Return (x, y) of the center of cell containing provided text 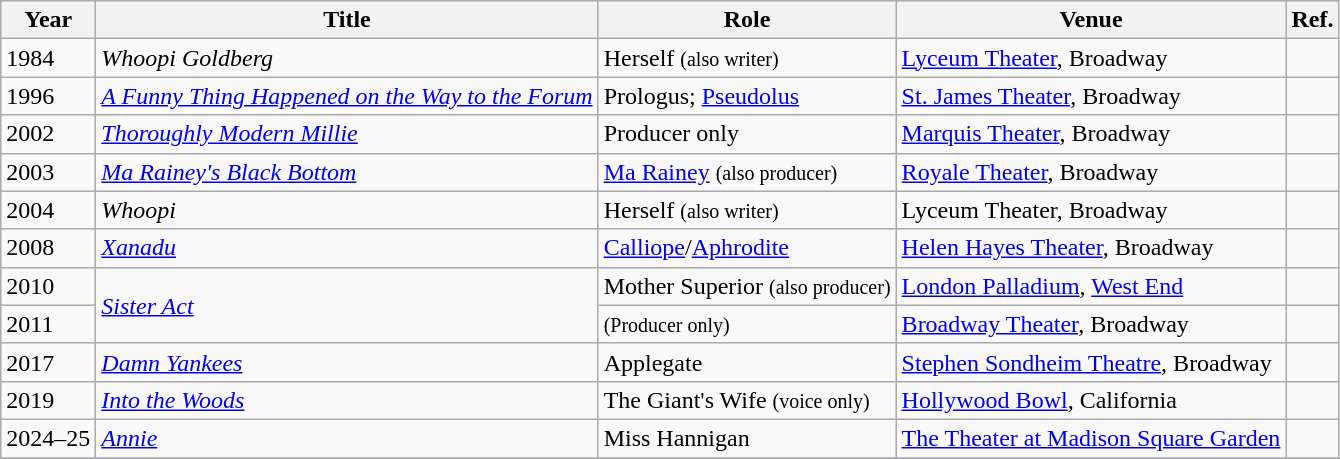
Ref. (1312, 20)
2004 (48, 210)
2017 (48, 362)
Sister Act (347, 305)
1996 (48, 96)
Stephen Sondheim Theatre, Broadway (1091, 362)
Damn Yankees (347, 362)
2010 (48, 286)
2024–25 (48, 438)
St. James Theater, Broadway (1091, 96)
Producer only (747, 134)
2011 (48, 324)
Ma Rainey (also producer) (747, 172)
A Funny Thing Happened on the Way to the Forum (347, 96)
Broadway Theater, Broadway (1091, 324)
Title (347, 20)
Whoopi Goldberg (347, 58)
Helen Hayes Theater, Broadway (1091, 248)
Mother Superior (also producer) (747, 286)
Thoroughly Modern Millie (347, 134)
Into the Woods (347, 400)
Marquis Theater, Broadway (1091, 134)
The Theater at Madison Square Garden (1091, 438)
Miss Hannigan (747, 438)
2002 (48, 134)
2019 (48, 400)
2008 (48, 248)
Prologus; Pseudolus (747, 96)
Royale Theater, Broadway (1091, 172)
The Giant's Wife (voice only) (747, 400)
Role (747, 20)
Calliope/Aphrodite (747, 248)
1984 (48, 58)
Annie (347, 438)
(Producer only) (747, 324)
Year (48, 20)
Hollywood Bowl, California (1091, 400)
2003 (48, 172)
Xanadu (347, 248)
Applegate (747, 362)
Venue (1091, 20)
Ma Rainey's Black Bottom (347, 172)
London Palladium, West End (1091, 286)
Whoopi (347, 210)
